Find where the given text appears and provide that cell's center as (X, Y) coordinate. 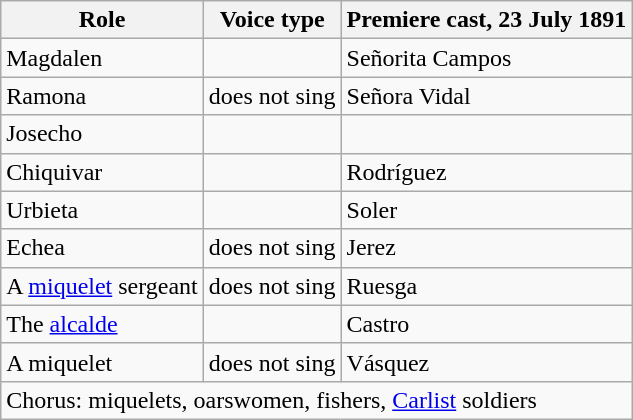
A miquelet sergeant (102, 286)
Chiquivar (102, 172)
Premiere cast, 23 July 1891 (486, 20)
Señorita Campos (486, 58)
Vásquez (486, 362)
Soler (486, 210)
Magdalen (102, 58)
Josecho (102, 134)
Castro (486, 324)
Urbieta (102, 210)
Señora Vidal (486, 96)
Ramona (102, 96)
Rodríguez (486, 172)
A miquelet (102, 362)
Chorus: miquelets, oarswomen, fishers, Carlist soldiers (316, 400)
The alcalde (102, 324)
Voice type (272, 20)
Ruesga (486, 286)
Jerez (486, 248)
Echea (102, 248)
Role (102, 20)
